Extract the (x, y) coordinate from the center of the cell holding the provided text.  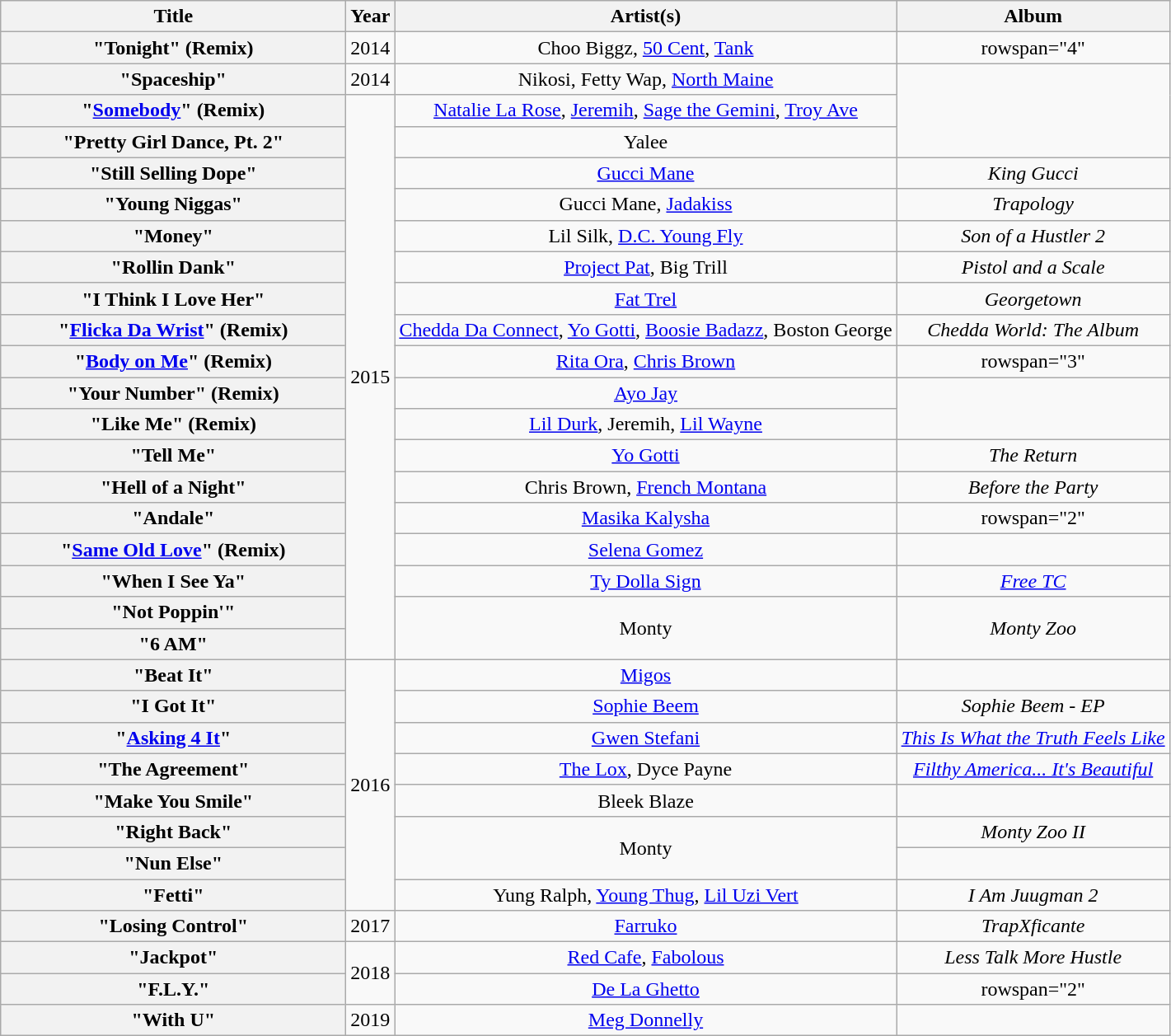
The Lox, Dyce Payne (646, 769)
Georgetown (1033, 298)
"6 AM" (173, 644)
"Not Poppin'" (173, 612)
Monty Zoo (1033, 628)
Yo Gotti (646, 456)
Son of a Hustler 2 (1033, 236)
Chedda World: The Album (1033, 330)
I Am Juugman 2 (1033, 894)
Filthy America... It's Beautiful (1033, 769)
Sophie Beem - EP (1033, 706)
"Beat It" (173, 675)
"Like Me" (Remix) (173, 424)
rowspan="3" (1033, 361)
Farruko (646, 926)
rowspan="4" (1033, 48)
"Still Selling Dope" (173, 173)
"Rollin Dank" (173, 267)
Ty Dolla Sign (646, 581)
"Body on Me" (Remix) (173, 361)
Free TC (1033, 581)
Choo Biggz, 50 Cent, Tank (646, 48)
Ayo Jay (646, 393)
Before the Party (1033, 487)
"Tonight" (Remix) (173, 48)
Trapology (1033, 204)
"Flicka Da Wrist" (Remix) (173, 330)
Less Talk More Hustle (1033, 958)
"Right Back" (173, 832)
Chedda Da Connect, Yo Gotti, Boosie Badazz, Boston George (646, 330)
Title (173, 16)
2018 (371, 973)
TrapXficante (1033, 926)
Lil Durk, Jeremih, Lil Wayne (646, 424)
Rita Ora, Chris Brown (646, 361)
"Same Old Love" (Remix) (173, 550)
Masika Kalysha (646, 518)
"Hell of a Night" (173, 487)
"Your Number" (Remix) (173, 393)
"F.L.Y." (173, 989)
Lil Silk, D.C. Young Fly (646, 236)
Chris Brown, French Montana (646, 487)
Album (1033, 16)
Yalee (646, 142)
"Jackpot" (173, 958)
Selena Gomez (646, 550)
Gucci Mane (646, 173)
"Losing Control" (173, 926)
"Andale" (173, 518)
"Money" (173, 236)
"Asking 4 It" (173, 738)
2017 (371, 926)
Yung Ralph, Young Thug, Lil Uzi Vert (646, 894)
Nikosi, Fetty Wap, North Maine (646, 79)
"Spaceship" (173, 79)
Natalie La Rose, Jeremih, Sage the Gemini, Troy Ave (646, 110)
"Pretty Girl Dance, Pt. 2" (173, 142)
"The Agreement" (173, 769)
Bleek Blaze (646, 800)
Monty Zoo II (1033, 832)
Gwen Stefani (646, 738)
De La Ghetto (646, 989)
"I Got It" (173, 706)
Artist(s) (646, 16)
2016 (371, 785)
Fat Trel (646, 298)
2019 (371, 1020)
"Fetti" (173, 894)
Migos (646, 675)
Year (371, 16)
Sophie Beem (646, 706)
"Tell Me" (173, 456)
Red Cafe, Fabolous (646, 958)
"Young Niggas" (173, 204)
Project Pat, Big Trill (646, 267)
King Gucci (1033, 173)
"Somebody" (Remix) (173, 110)
"Nun Else" (173, 863)
Gucci Mane, Jadakiss (646, 204)
Meg Donnelly (646, 1020)
The Return (1033, 456)
"With U" (173, 1020)
This Is What the Truth Feels Like (1033, 738)
2015 (371, 377)
"Make You Smile" (173, 800)
"I Think I Love Her" (173, 298)
"When I See Ya" (173, 581)
Pistol and a Scale (1033, 267)
